Search for the cell housing the specified text and yield its (X, Y) center coordinate. 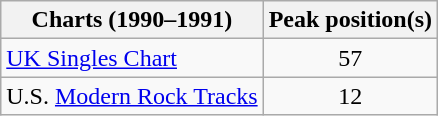
U.S. Modern Rock Tracks (132, 96)
12 (350, 96)
Charts (1990–1991) (132, 20)
UK Singles Chart (132, 58)
Peak position(s) (350, 20)
57 (350, 58)
